Capture the cell that displays the provided text and extract its (x, y) central coordinate. 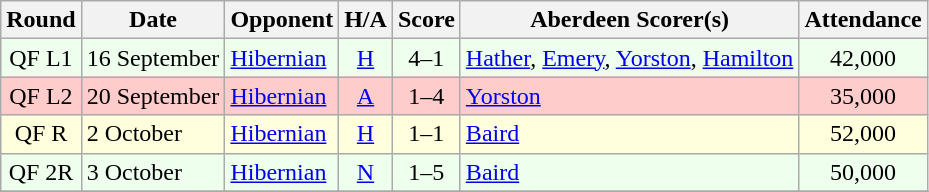
4–1 (426, 58)
QF L2 (41, 96)
Date (153, 20)
52,000 (863, 134)
Attendance (863, 20)
2 October (153, 134)
A (366, 96)
1–1 (426, 134)
H/A (366, 20)
Score (426, 20)
Hather, Emery, Yorston, Hamilton (630, 58)
1–5 (426, 172)
QF 2R (41, 172)
42,000 (863, 58)
16 September (153, 58)
Round (41, 20)
Yorston (630, 96)
Opponent (282, 20)
Aberdeen Scorer(s) (630, 20)
3 October (153, 172)
QF R (41, 134)
1–4 (426, 96)
50,000 (863, 172)
QF L1 (41, 58)
20 September (153, 96)
35,000 (863, 96)
N (366, 172)
